Extract the [X, Y] coordinate from the center of the cell holding the provided text.  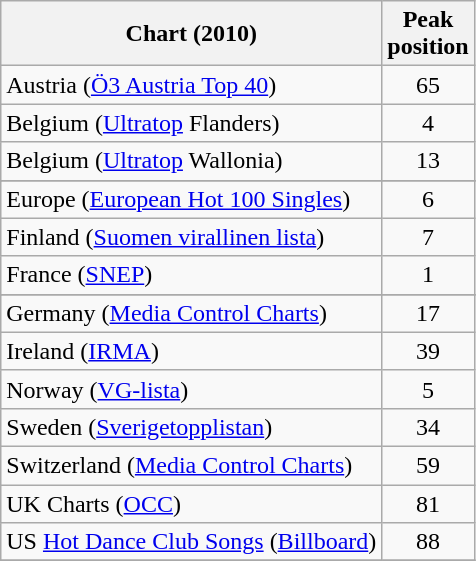
Germany (Media Control Charts) [192, 313]
7 [428, 237]
Switzerland (Media Control Charts) [192, 465]
Austria (Ö3 Austria Top 40) [192, 85]
Finland (Suomen virallinen lista) [192, 237]
39 [428, 351]
59 [428, 465]
Chart (2010) [192, 34]
17 [428, 313]
5 [428, 389]
Belgium (Ultratop Wallonia) [192, 161]
UK Charts (OCC) [192, 503]
Peakposition [428, 34]
81 [428, 503]
34 [428, 427]
US Hot Dance Club Songs (Billboard) [192, 542]
6 [428, 199]
Belgium (Ultratop Flanders) [192, 123]
Europe (European Hot 100 Singles) [192, 199]
65 [428, 85]
France (SNEP) [192, 275]
13 [428, 161]
Norway (VG-lista) [192, 389]
Ireland (IRMA) [192, 351]
4 [428, 123]
88 [428, 542]
1 [428, 275]
Sweden (Sverigetopplistan) [192, 427]
